Find where the given text appears and provide that cell's center as [X, Y] coordinate. 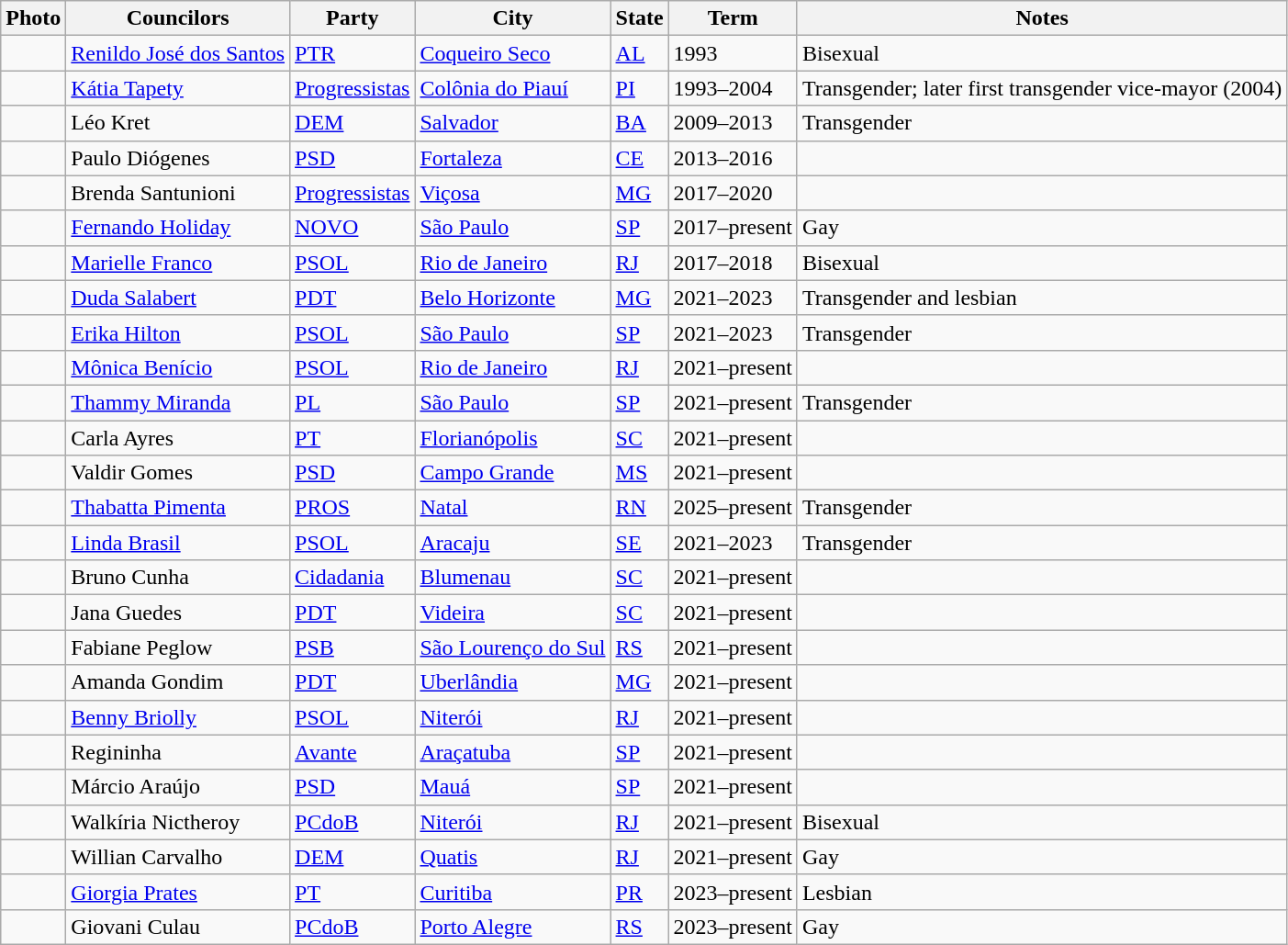
Kátia Tapety [178, 88]
BA [639, 123]
2009–2013 [733, 123]
Bruno Cunha [178, 578]
Term [733, 18]
Regininha [178, 752]
Jana Guedes [178, 613]
Fernando Holiday [178, 228]
Giovani Culau [178, 927]
PL [353, 402]
Cidadania [353, 578]
Porto Alegre [512, 927]
Photo [33, 18]
Mônica Benício [178, 367]
Salvador [512, 123]
MS [639, 473]
Councilors [178, 18]
City [512, 18]
PROS [353, 508]
Mauá [512, 787]
Blumenau [512, 578]
NOVO [353, 228]
1993–2004 [733, 88]
Thabatta Pimenta [178, 508]
Party [353, 18]
Viçosa [512, 193]
Benny Briolly [178, 717]
Fortaleza [512, 158]
1993 [733, 53]
Aracaju [512, 543]
Araçatuba [512, 752]
PR [639, 892]
Amanda Gondim [178, 682]
Videira [512, 613]
Quatis [512, 857]
Duda Salabert [178, 298]
RN [639, 508]
Walkíria Nictheroy [178, 822]
Coqueiro Seco [512, 53]
Léo Kret [178, 123]
2017–2020 [733, 193]
SE [639, 543]
Curitiba [512, 892]
Belo Horizonte [512, 298]
Uberlândia [512, 682]
Linda Brasil [178, 543]
State [639, 18]
2017–2018 [733, 263]
Thammy Miranda [178, 402]
CE [639, 158]
PI [639, 88]
Avante [353, 752]
2013–2016 [733, 158]
Florianópolis [512, 438]
Brenda Santunioni [178, 193]
Lesbian [1041, 892]
Márcio Araújo [178, 787]
Marielle Franco [178, 263]
2025–present [733, 508]
Willian Carvalho [178, 857]
Transgender; later first transgender vice-mayor (2004) [1041, 88]
AL [639, 53]
Notes [1041, 18]
Renildo José dos Santos [178, 53]
PSB [353, 647]
Colônia do Piauí [512, 88]
PTR [353, 53]
Campo Grande [512, 473]
2017–present [733, 228]
Transgender and lesbian [1041, 298]
São Lourenço do Sul [512, 647]
Carla Ayres [178, 438]
Erika Hilton [178, 332]
Fabiane Peglow [178, 647]
Valdir Gomes [178, 473]
Paulo Diógenes [178, 158]
Giorgia Prates [178, 892]
Natal [512, 508]
